Extract the [X, Y] coordinate from the center of the cell holding the provided text.  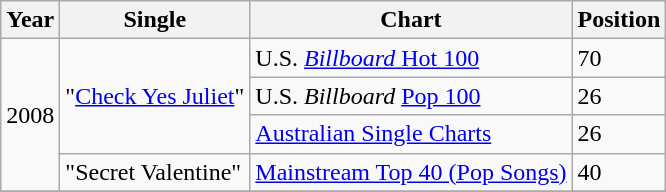
"Secret Valentine" [155, 172]
40 [619, 172]
Single [155, 20]
2008 [30, 115]
"Check Yes Juliet" [155, 96]
70 [619, 58]
U.S. Billboard Pop 100 [411, 96]
Position [619, 20]
Chart [411, 20]
Australian Single Charts [411, 134]
Year [30, 20]
Mainstream Top 40 (Pop Songs) [411, 172]
U.S. Billboard Hot 100 [411, 58]
